Return the [X, Y] coordinate for the center point of the cell that contains the specified text.  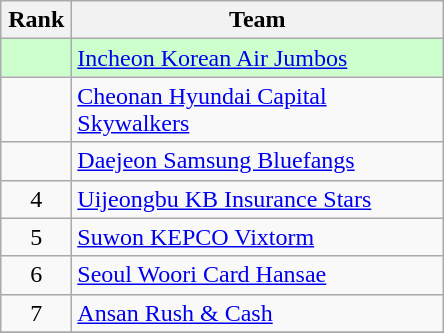
Uijeongbu KB Insurance Stars [258, 199]
7 [36, 313]
Daejeon Samsung Bluefangs [258, 161]
4 [36, 199]
Suwon KEPCO Vixtorm [258, 237]
Incheon Korean Air Jumbos [258, 58]
Rank [36, 20]
Team [258, 20]
Cheonan Hyundai Capital Skywalkers [258, 110]
Ansan Rush & Cash [258, 313]
6 [36, 275]
5 [36, 237]
Seoul Woori Card Hansae [258, 275]
